Determine the (X, Y) coordinate at the center of the cell enclosing the given text.  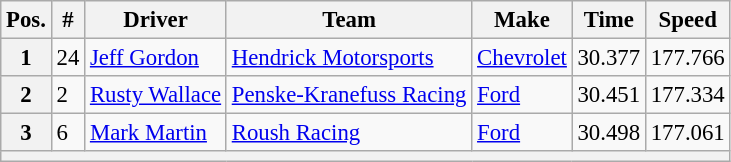
177.766 (688, 58)
30.451 (608, 95)
# (68, 20)
24 (68, 58)
3 (26, 133)
Speed (688, 20)
Team (348, 20)
Time (608, 20)
1 (26, 58)
Hendrick Motorsports (348, 58)
Jeff Gordon (156, 58)
30.498 (608, 133)
177.334 (688, 95)
177.061 (688, 133)
Mark Martin (156, 133)
30.377 (608, 58)
Chevrolet (522, 58)
Roush Racing (348, 133)
Driver (156, 20)
Rusty Wallace (156, 95)
Pos. (26, 20)
6 (68, 133)
Penske-Kranefuss Racing (348, 95)
Make (522, 20)
